Locate the cell with the specified text and output its [x, y] center coordinate. 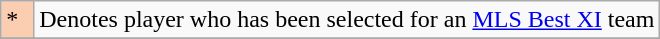
Denotes player who has been selected for an MLS Best XI team [347, 20]
* [18, 20]
